Identify which cell holds the provided text, then report its (X, Y) central coordinate. 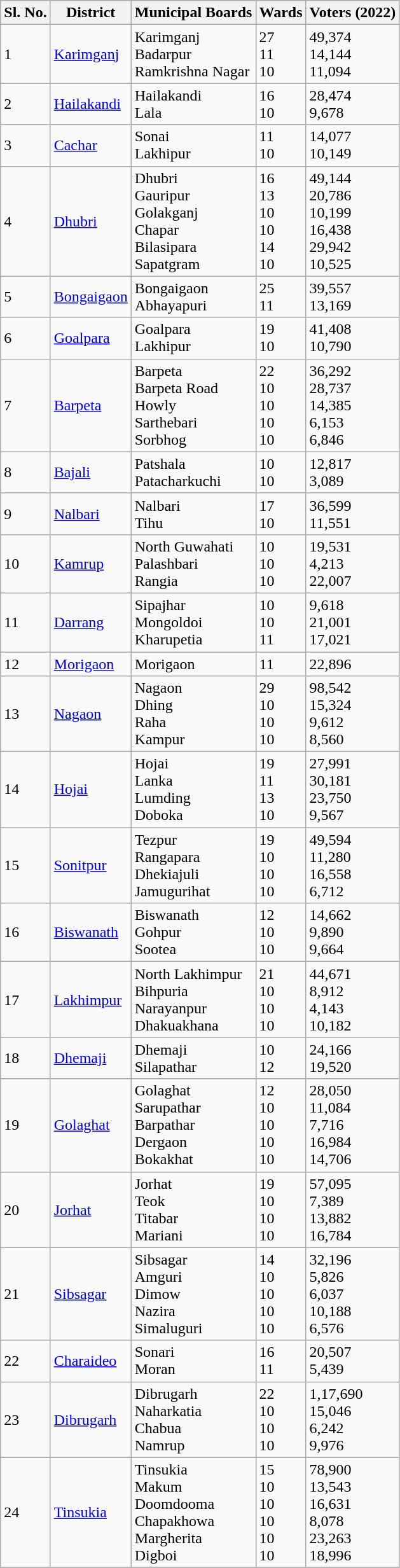
1210101010 (281, 1125)
6 (25, 338)
98,54215,3249,6128,560 (352, 714)
Biswanath (90, 933)
Jorhat (90, 1210)
HailakandiLala (193, 104)
NagaonDhingRahaKampur (193, 714)
12 (25, 663)
Tinsukia (90, 1513)
1610 (281, 104)
19,5314,21322,007 (352, 564)
HojaiLankaLumdingDoboka (193, 790)
North GuwahatiPalashbariRangia (193, 564)
Goalpara (90, 338)
1910 (281, 338)
BongaigaonAbhayapuri (193, 296)
9 (25, 514)
District (90, 13)
22 (25, 1361)
Dhemaji (90, 1058)
BiswanathGohpurSootea (193, 933)
14,6629,8909,664 (352, 933)
1410101010 (281, 1294)
Hailakandi (90, 104)
49,37414,14411,094 (352, 54)
1012 (281, 1058)
121010 (281, 933)
1611 (281, 1361)
1 (25, 54)
SipajharMongoldoiKharupetia (193, 622)
101010 (281, 564)
Nalbari (90, 514)
2 (25, 104)
24,16619,520 (352, 1058)
4 (25, 221)
49,14420,78610,19916,43829,94210,525 (352, 221)
SibsagarAmguriDimowNaziraSimaluguri (193, 1294)
1,17,69015,0466,2429,976 (352, 1420)
Charaideo (90, 1361)
32,1965,8266,03710,1886,576 (352, 1294)
Barpeta (90, 405)
GolaghatSarupatharBarpatharDergaonBokakhat (193, 1125)
78,90013,54316,6318,07823,26318,996 (352, 1513)
18 (25, 1058)
DibrugarhNaharkatiaChabuaNamrup (193, 1420)
29101010 (281, 714)
21101010 (281, 1000)
19111310 (281, 790)
27,99130,18123,7509,567 (352, 790)
GoalparaLakhipur (193, 338)
Sl. No. (25, 13)
2511 (281, 296)
271110 (281, 54)
22,896 (352, 663)
Hojai (90, 790)
KarimganjBadarpurRamkrishna Nagar (193, 54)
1010 (281, 472)
14,07710,149 (352, 145)
28,05011,0847,71616,98414,706 (352, 1125)
1110 (281, 145)
15 (25, 865)
57,0957,38913,88216,784 (352, 1210)
Sonitpur (90, 865)
49,59411,28016,5586,712 (352, 865)
TinsukiaMakumDoomdoomaChapakhowaMargheritaDigboi (193, 1513)
28,4749,678 (352, 104)
PatshalaPatacharkuchi (193, 472)
Wards (281, 13)
161310101410 (281, 221)
36,59911,551 (352, 514)
BarpetaBarpeta RoadHowlySarthebariSorbhog (193, 405)
16 (25, 933)
2210101010 (281, 405)
3 (25, 145)
5 (25, 296)
Sibsagar (90, 1294)
Kamrup (90, 564)
17 (25, 1000)
20,5075,439 (352, 1361)
8 (25, 472)
Dhubri (90, 221)
Darrang (90, 622)
Cachar (90, 145)
DhemajiSilapathar (193, 1058)
Nagaon (90, 714)
Golaghat (90, 1125)
Voters (2022) (352, 13)
151010101010 (281, 1513)
DhubriGauripurGolakganjChaparBilasiparaSapatgram (193, 221)
24 (25, 1513)
1710 (281, 514)
Bongaigaon (90, 296)
21 (25, 1294)
9,61821,00117,021 (352, 622)
Lakhimpur (90, 1000)
SonaiLakhipur (193, 145)
SonariMoran (193, 1361)
22101010 (281, 1420)
TezpurRangaparaDhekiajuliJamugurihat (193, 865)
JorhatTeokTitabarMariani (193, 1210)
Dibrugarh (90, 1420)
13 (25, 714)
44,6718,9124,14310,182 (352, 1000)
NalbariTihu (193, 514)
41,40810,790 (352, 338)
7 (25, 405)
39,55713,169 (352, 296)
14 (25, 790)
Bajali (90, 472)
North LakhimpurBihpuriaNarayanpurDhakuakhana (193, 1000)
19 (25, 1125)
36,29228,73714,3856,1536,846 (352, 405)
Karimganj (90, 54)
12,8173,089 (352, 472)
101011 (281, 622)
Municipal Boards (193, 13)
20 (25, 1210)
10 (25, 564)
23 (25, 1420)
